Capture the cell that displays the provided text and extract its [X, Y] central coordinate. 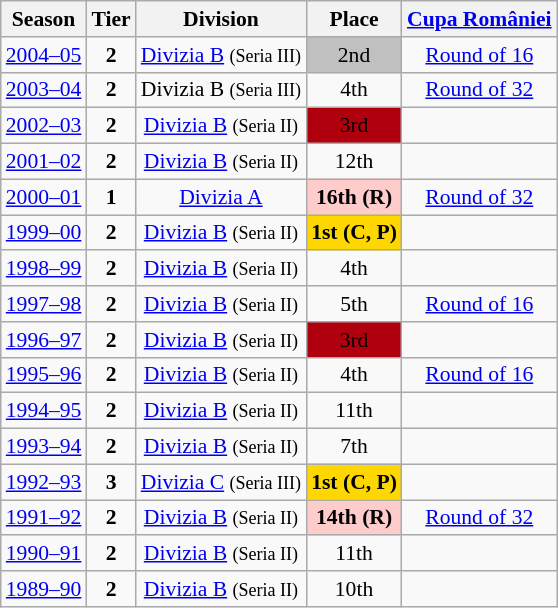
1990–91 [44, 554]
1996–97 [44, 340]
2003–04 [44, 90]
1991–92 [44, 518]
1 [110, 197]
2nd [354, 55]
1993–94 [44, 447]
2002–03 [44, 126]
1998–99 [44, 269]
3 [110, 482]
Tier [110, 19]
1999–00 [44, 233]
2004–05 [44, 55]
2001–02 [44, 162]
16th (R) [354, 197]
Divizia C (Seria III) [221, 482]
10th [354, 589]
Cupa României [480, 19]
2000–01 [44, 197]
1989–90 [44, 589]
12th [354, 162]
7th [354, 447]
Division [221, 19]
1992–93 [44, 482]
1995–96 [44, 375]
Season [44, 19]
14th (R) [354, 518]
5th [354, 304]
1997–98 [44, 304]
1994–95 [44, 411]
Place [354, 19]
Divizia A [221, 197]
